Find where the given text appears and provide that cell's center as (x, y) coordinate. 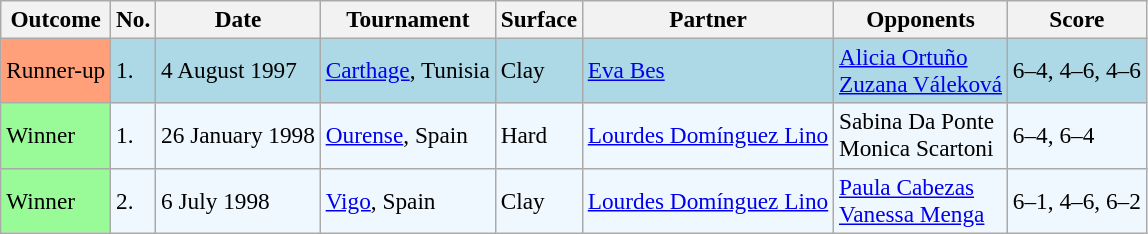
Alicia Ortuño Zuzana Váleková (921, 70)
Partner (708, 19)
Surface (538, 19)
Tournament (408, 19)
6–4, 6–4 (1076, 136)
Opponents (921, 19)
Paula Cabezas Vanessa Menga (921, 200)
Score (1076, 19)
Carthage, Tunisia (408, 70)
Sabina Da Ponte Monica Scartoni (921, 136)
Vigo, Spain (408, 200)
No. (134, 19)
Eva Bes (708, 70)
Ourense, Spain (408, 136)
6–1, 4–6, 6–2 (1076, 200)
Hard (538, 136)
2. (134, 200)
26 January 1998 (238, 136)
Outcome (56, 19)
4 August 1997 (238, 70)
6 July 1998 (238, 200)
Runner-up (56, 70)
6–4, 4–6, 4–6 (1076, 70)
Date (238, 19)
